Capture the cell that displays the provided text and extract its [X, Y] central coordinate. 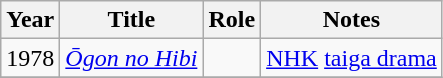
Ōgon no Hibi [132, 58]
Role [232, 20]
Title [132, 20]
1978 [30, 58]
NHK taiga drama [352, 58]
Notes [352, 20]
Year [30, 20]
